Detect which cell encompasses the target text, then output its (X, Y) center coordinate. 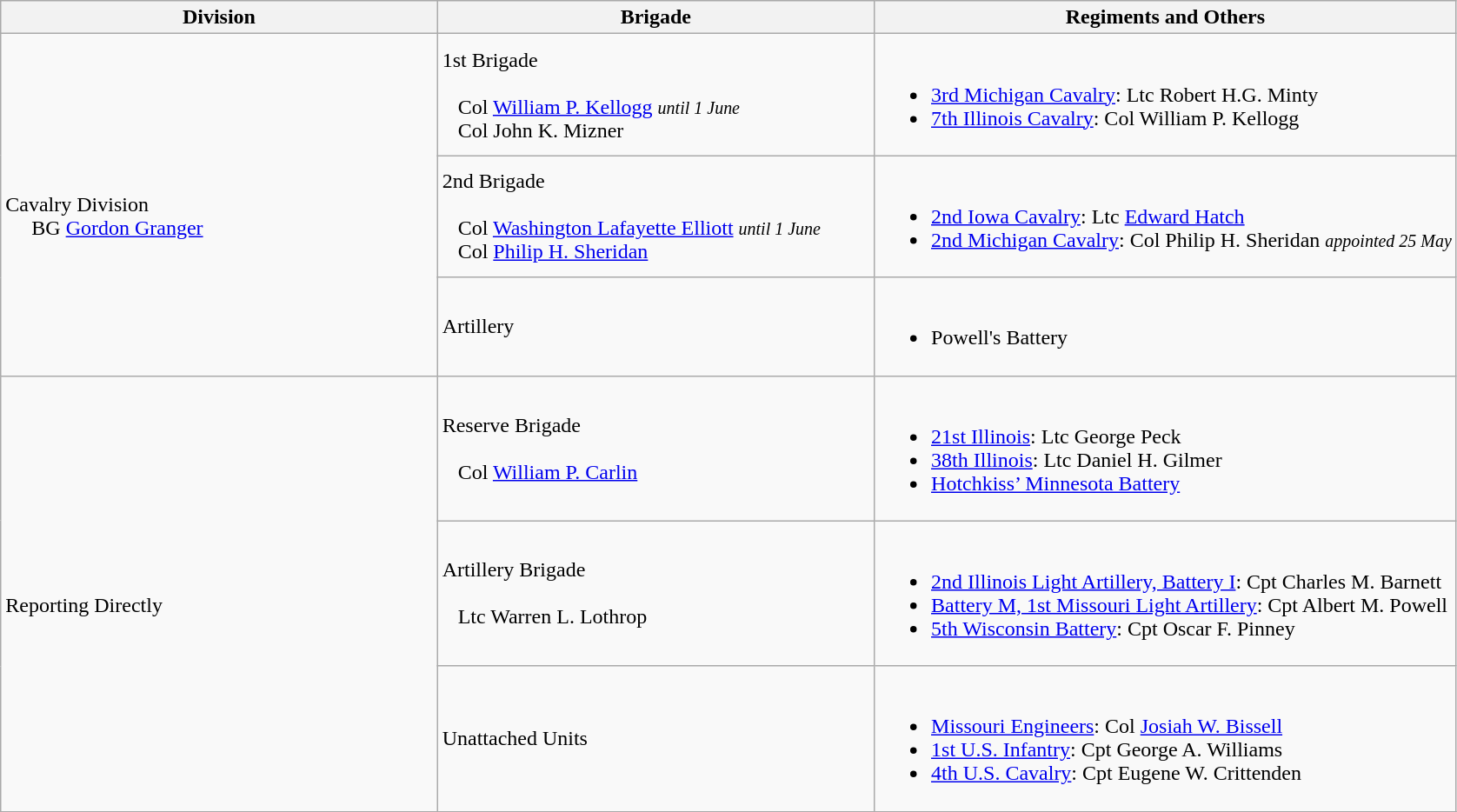
Artillery Brigade Ltc Warren L. Lothrop (655, 593)
2nd Brigade Col Washington Lafayette Elliott until 1 June Col Philip H. Sheridan (655, 216)
Reporting Directly (219, 593)
3rd Michigan Cavalry: Ltc Robert H.G. Minty7th Illinois Cavalry: Col William P. Kellogg (1166, 95)
21st Illinois: Ltc George Peck38th Illinois: Ltc Daniel H. GilmerHotchkiss’ Minnesota Battery (1166, 449)
1st Brigade Col William P. Kellogg until 1 June Col John K. Mizner (655, 95)
Division (219, 17)
Missouri Engineers: Col Josiah W. Bissell1st U.S. Infantry: Cpt George A. Williams4th U.S. Cavalry: Cpt Eugene W. Crittenden (1166, 739)
Regiments and Others (1166, 17)
2nd Iowa Cavalry: Ltc Edward Hatch2nd Michigan Cavalry: Col Philip H. Sheridan appointed 25 May (1166, 216)
Cavalry Division BG Gordon Granger (219, 205)
Powell's Battery (1166, 327)
Artillery (655, 327)
Brigade (655, 17)
Reserve Brigade Col William P. Carlin (655, 449)
Unattached Units (655, 739)
